Scan for the cell matching the given text and deliver its [x, y] coordinate at center. 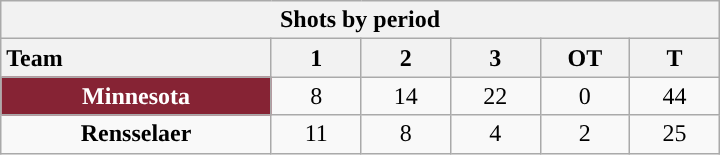
0 [585, 96]
Shots by period [360, 20]
Team [136, 58]
14 [406, 96]
44 [675, 96]
OT [585, 58]
T [675, 58]
Rensselaer [136, 134]
22 [496, 96]
11 [316, 134]
1 [316, 58]
25 [675, 134]
4 [496, 134]
Minnesota [136, 96]
3 [496, 58]
